For the text-containing cell, return its midpoint in [X, Y] coordinate format. 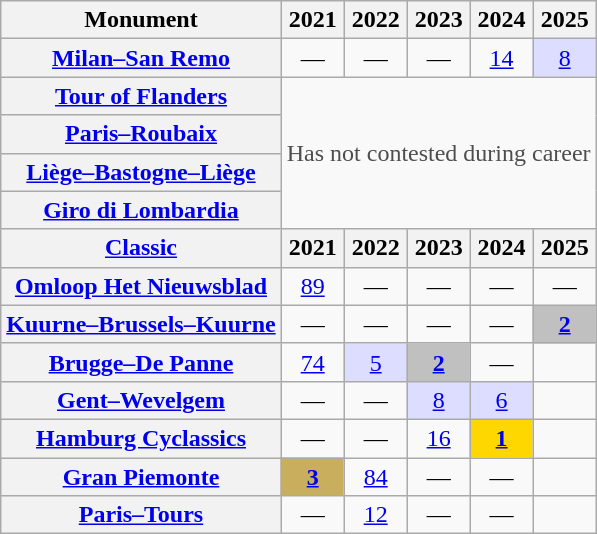
Omloop Het Nieuwsblad [141, 286]
84 [376, 477]
Milan–San Remo [141, 58]
Has not contested during career [438, 153]
3 [312, 477]
Tour of Flanders [141, 96]
Brugge–De Panne [141, 362]
74 [312, 362]
Gran Piemonte [141, 477]
Gent–Wevelgem [141, 400]
Monument [141, 20]
Hamburg Cyclassics [141, 438]
89 [312, 286]
12 [376, 515]
Giro di Lombardia [141, 210]
1 [502, 438]
Liège–Bastogne–Liège [141, 172]
16 [438, 438]
5 [376, 362]
6 [502, 400]
Classic [141, 248]
Kuurne–Brussels–Kuurne [141, 324]
Paris–Tours [141, 515]
14 [502, 58]
Paris–Roubaix [141, 134]
